Search for the cell housing the specified text and yield its [x, y] center coordinate. 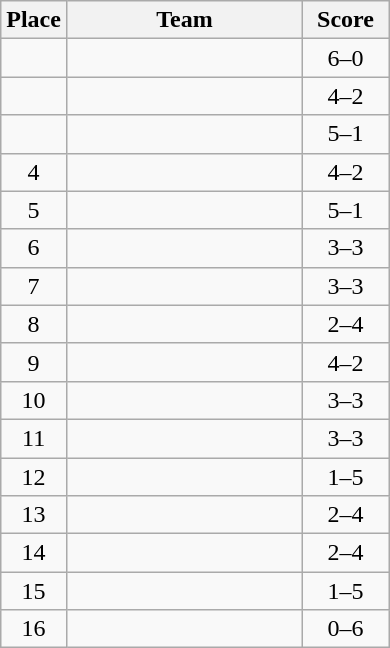
12 [34, 477]
11 [34, 438]
6–0 [346, 58]
10 [34, 400]
13 [34, 515]
5 [34, 210]
8 [34, 324]
0–6 [346, 629]
6 [34, 248]
Place [34, 20]
14 [34, 553]
7 [34, 286]
15 [34, 591]
Score [346, 20]
9 [34, 362]
16 [34, 629]
Team [184, 20]
4 [34, 172]
